For the text-containing cell, return its midpoint in (X, Y) coordinate format. 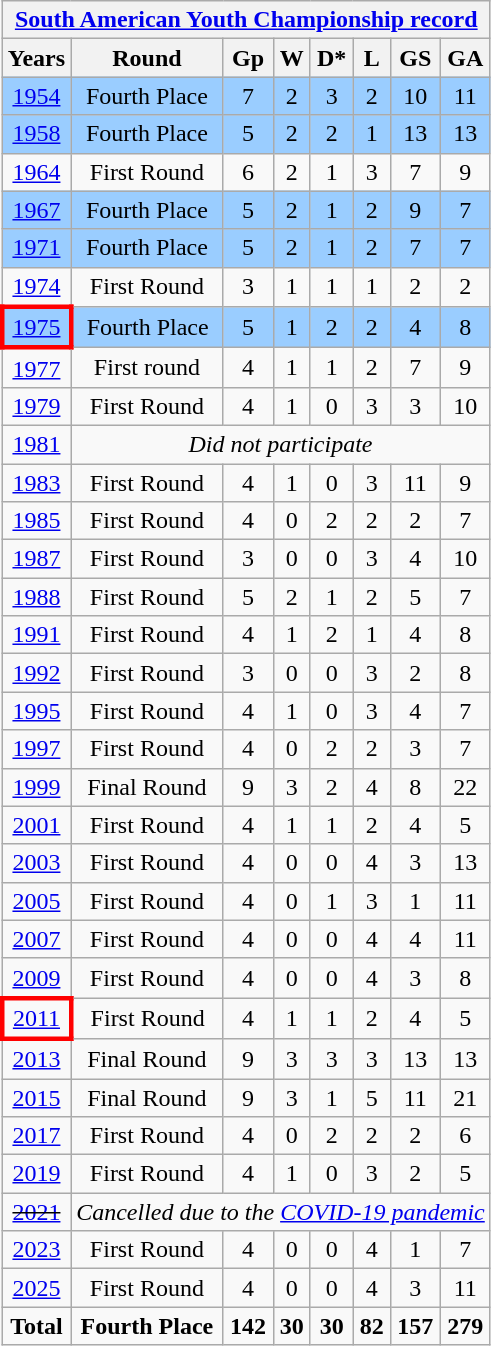
1999 (36, 787)
1988 (36, 597)
2003 (36, 863)
2007 (36, 939)
South American Youth Championship record (246, 20)
1997 (36, 749)
1985 (36, 521)
GS (415, 58)
1954 (36, 96)
2023 (36, 1250)
279 (465, 1326)
Total (36, 1326)
1992 (36, 673)
Cancelled due to the COVID-19 pandemic (281, 1212)
22 (465, 787)
21 (465, 1097)
2013 (36, 1059)
L (372, 58)
1983 (36, 483)
Years (36, 58)
157 (415, 1326)
1974 (36, 287)
GA (465, 58)
1995 (36, 711)
1979 (36, 406)
2011 (36, 1018)
82 (372, 1326)
1967 (36, 210)
D* (332, 58)
2015 (36, 1097)
Gp (248, 58)
W (292, 58)
2019 (36, 1174)
2009 (36, 978)
2025 (36, 1288)
2005 (36, 901)
2001 (36, 825)
2017 (36, 1136)
2021 (36, 1212)
1975 (36, 328)
1964 (36, 172)
1987 (36, 559)
Round (147, 58)
Did not participate (281, 444)
1958 (36, 134)
1971 (36, 248)
First round (147, 368)
1981 (36, 444)
1977 (36, 368)
142 (248, 1326)
1991 (36, 635)
